For the text-containing cell, return its midpoint in [x, y] coordinate format. 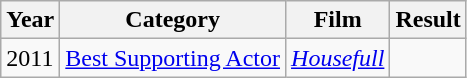
Best Supporting Actor [173, 58]
Housefull [338, 58]
Result [428, 20]
Category [173, 20]
Year [30, 20]
2011 [30, 58]
Film [338, 20]
